Find where the given text appears and provide that cell's center as [X, Y] coordinate. 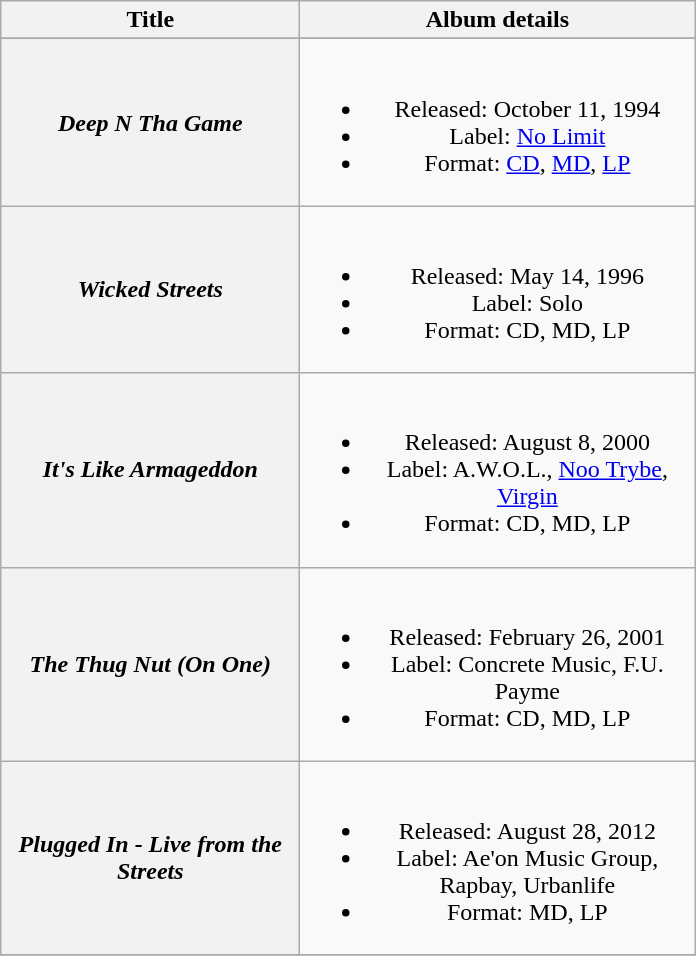
Wicked Streets [150, 290]
Released: May 14, 1996Label: SoloFormat: CD, MD, LP [498, 290]
Plugged In - Live from the Streets [150, 858]
Released: August 8, 2000Label: A.W.O.L., Noo Trybe, VirginFormat: CD, MD, LP [498, 470]
It's Like Armageddon [150, 470]
Deep N Tha Game [150, 122]
Title [150, 20]
Album details [498, 20]
Released: February 26, 2001Label: Concrete Music, F.U. PaymeFormat: CD, MD, LP [498, 664]
Released: August 28, 2012Label: Ae'on Music Group, Rapbay, UrbanlifeFormat: MD, LP [498, 858]
Released: October 11, 1994Label: No LimitFormat: CD, MD, LP [498, 122]
The Thug Nut (On One) [150, 664]
